Identify which cell holds the provided text, then report its [X, Y] central coordinate. 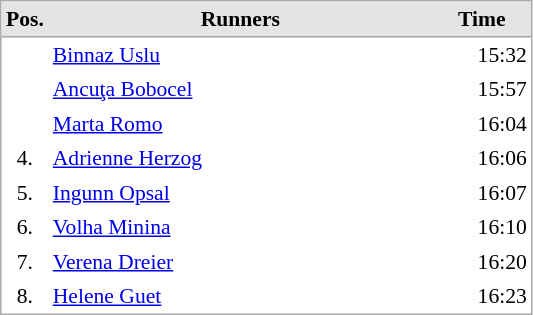
16:04 [482, 123]
Binnaz Uslu [240, 55]
Ancuţa Bobocel [240, 89]
Time [482, 20]
5. [26, 193]
Runners [240, 20]
Verena Dreier [240, 261]
Ingunn Opsal [240, 193]
Helene Guet [240, 296]
8. [26, 296]
Pos. [26, 20]
Marta Romo [240, 123]
16:10 [482, 227]
16:07 [482, 193]
16:23 [482, 296]
Adrienne Herzog [240, 158]
15:32 [482, 55]
16:06 [482, 158]
16:20 [482, 261]
15:57 [482, 89]
7. [26, 261]
Volha Minina [240, 227]
4. [26, 158]
6. [26, 227]
